Provide the [X, Y] coordinate of the cell's center where the given text is located.  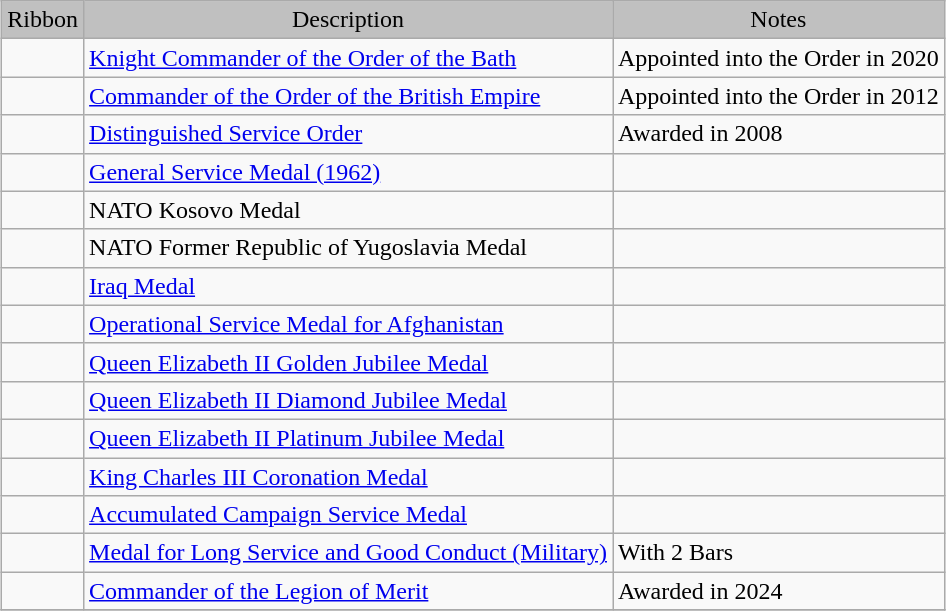
Commander of the Legion of Merit [348, 591]
Queen Elizabeth II Platinum Jubilee Medal [348, 438]
Description [348, 20]
Awarded in 2008 [778, 134]
King Charles III Coronation Medal [348, 477]
Iraq Medal [348, 286]
Knight Commander of the Order of the Bath [348, 58]
Awarded in 2024 [778, 591]
With 2 Bars [778, 553]
Appointed into the Order in 2012 [778, 96]
General Service Medal (1962) [348, 172]
Distinguished Service Order [348, 134]
Ribbon [43, 20]
NATO Former Republic of Yugoslavia Medal [348, 248]
Operational Service Medal for Afghanistan [348, 324]
Queen Elizabeth II Golden Jubilee Medal [348, 362]
Accumulated Campaign Service Medal [348, 515]
Queen Elizabeth II Diamond Jubilee Medal [348, 400]
NATO Kosovo Medal [348, 210]
Medal for Long Service and Good Conduct (Military) [348, 553]
Appointed into the Order in 2020 [778, 58]
Commander of the Order of the British Empire [348, 96]
Notes [778, 20]
